Return the (x, y) coordinate for the center point of the cell that contains the specified text.  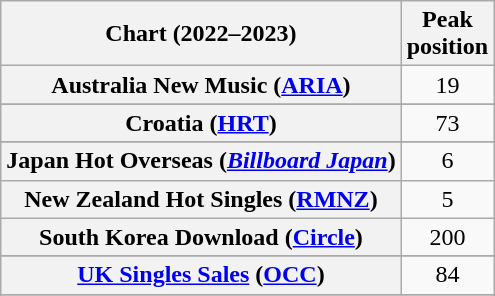
73 (447, 123)
New Zealand Hot Singles (RMNZ) (201, 199)
6 (447, 161)
UK Singles Sales (OCC) (201, 275)
Chart (2022–2023) (201, 34)
200 (447, 237)
Japan Hot Overseas (Billboard Japan) (201, 161)
5 (447, 199)
84 (447, 275)
Croatia (HRT) (201, 123)
Peakposition (447, 34)
19 (447, 85)
South Korea Download (Circle) (201, 237)
Australia New Music (ARIA) (201, 85)
